Provide the [X, Y] coordinate of the cell's center where the given text is located.  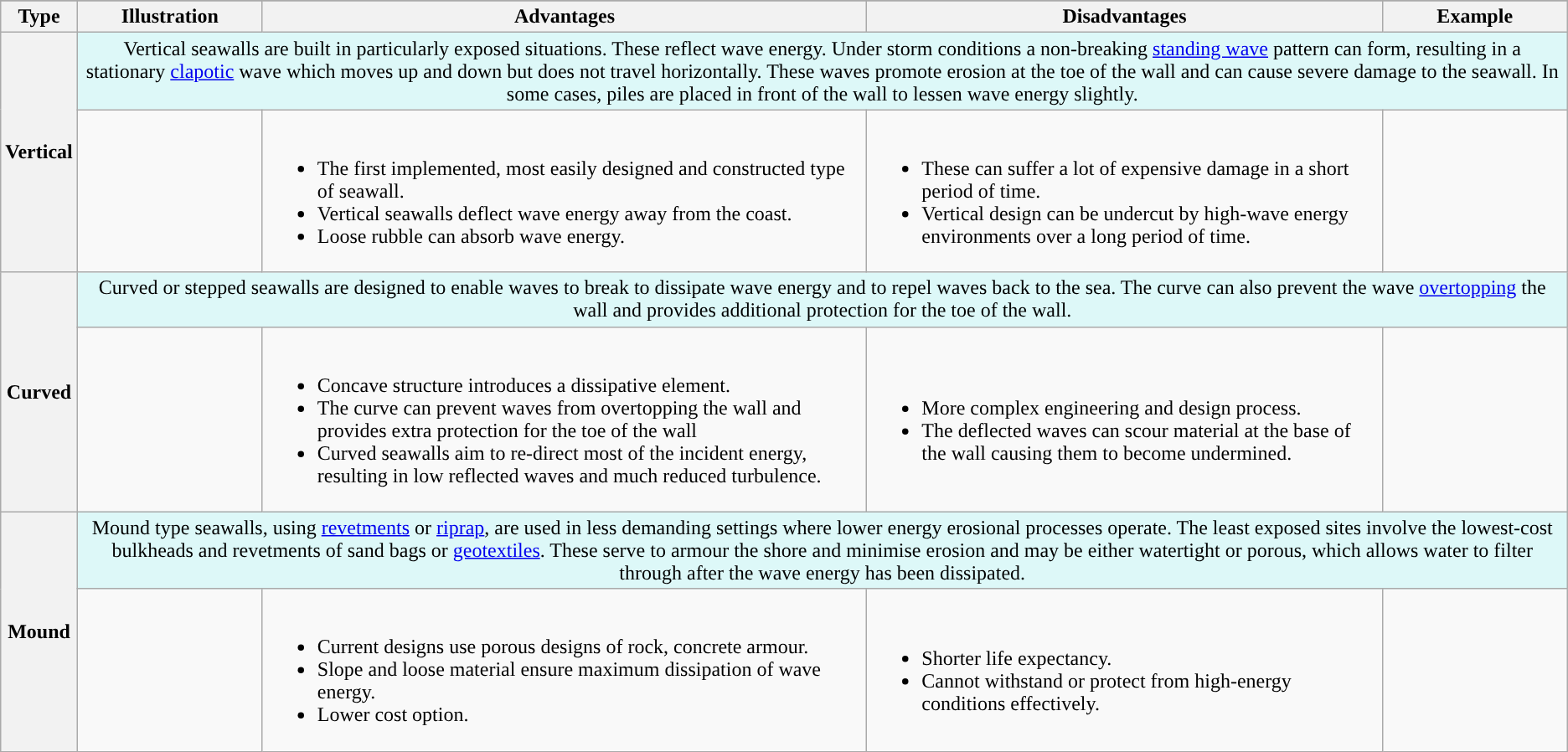
Example [1474, 17]
Illustration [169, 17]
Shorter life expectancy.Cannot withstand or protect from high-energy conditions effectively. [1124, 670]
Curved [39, 392]
Current designs use porous designs of rock, concrete armour.Slope and loose material ensure maximum dissipation of wave energy.Lower cost option. [565, 670]
Mound [39, 631]
Disadvantages [1124, 17]
Vertical [39, 152]
Type [39, 17]
Advantages [565, 17]
More complex engineering and design process.The deflected waves can scour material at the base of the wall causing them to become undermined. [1124, 419]
